Capture the cell that displays the provided text and extract its (x, y) central coordinate. 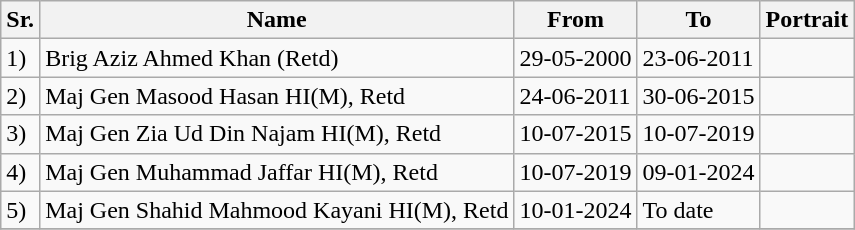
Maj Gen Shahid Mahmood Kayani HI(M), Retd (277, 210)
Sr. (20, 20)
3) (20, 134)
10-07-2015 (576, 134)
4) (20, 172)
5) (20, 210)
To date (698, 210)
From (576, 20)
23-06-2011 (698, 58)
29-05-2000 (576, 58)
Name (277, 20)
Maj Gen Masood Hasan HI(M), Retd (277, 96)
10-01-2024 (576, 210)
Maj Gen Muhammad Jaffar HI(M), Retd (277, 172)
Brig Aziz Ahmed Khan (Retd) (277, 58)
1) (20, 58)
To (698, 20)
09-01-2024 (698, 172)
24-06-2011 (576, 96)
30-06-2015 (698, 96)
Portrait (807, 20)
2) (20, 96)
Maj Gen Zia Ud Din Najam HI(M), Retd (277, 134)
